Pinpoint the cell where the given text exists, returning its (x, y) midpoint coordinate. 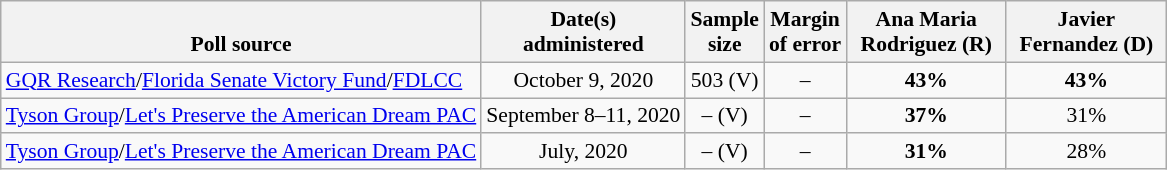
Samplesize (724, 32)
July, 2020 (583, 152)
Date(s)administered (583, 32)
28% (1086, 152)
September 8–11, 2020 (583, 116)
Marginof error (805, 32)
JavierFernandez (D) (1086, 32)
GQR Research/Florida Senate Victory Fund/FDLCC (242, 80)
37% (926, 116)
Poll source (242, 32)
October 9, 2020 (583, 80)
503 (V) (724, 80)
Ana MariaRodriguez (R) (926, 32)
